Pinpoint the cell where the given text exists, returning its (X, Y) midpoint coordinate. 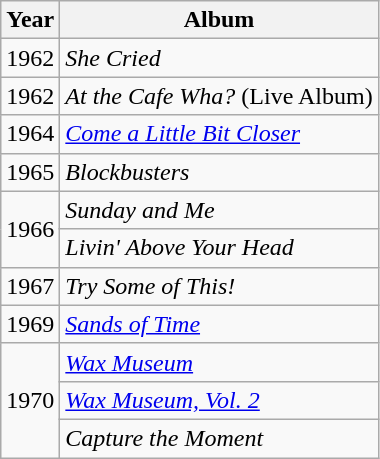
She Cried (219, 58)
1969 (30, 324)
Year (30, 20)
Capture the Moment (219, 438)
Sands of Time (219, 324)
1970 (30, 400)
Blockbusters (219, 172)
1967 (30, 286)
At the Cafe Wha? (Live Album) (219, 96)
Come a Little Bit Closer (219, 134)
Album (219, 20)
Try Some of This! (219, 286)
Wax Museum, Vol. 2 (219, 400)
1965 (30, 172)
1966 (30, 229)
Livin' Above Your Head (219, 248)
1964 (30, 134)
Sunday and Me (219, 210)
Wax Museum (219, 362)
